Scan for the cell matching the given text and deliver its (x, y) coordinate at center. 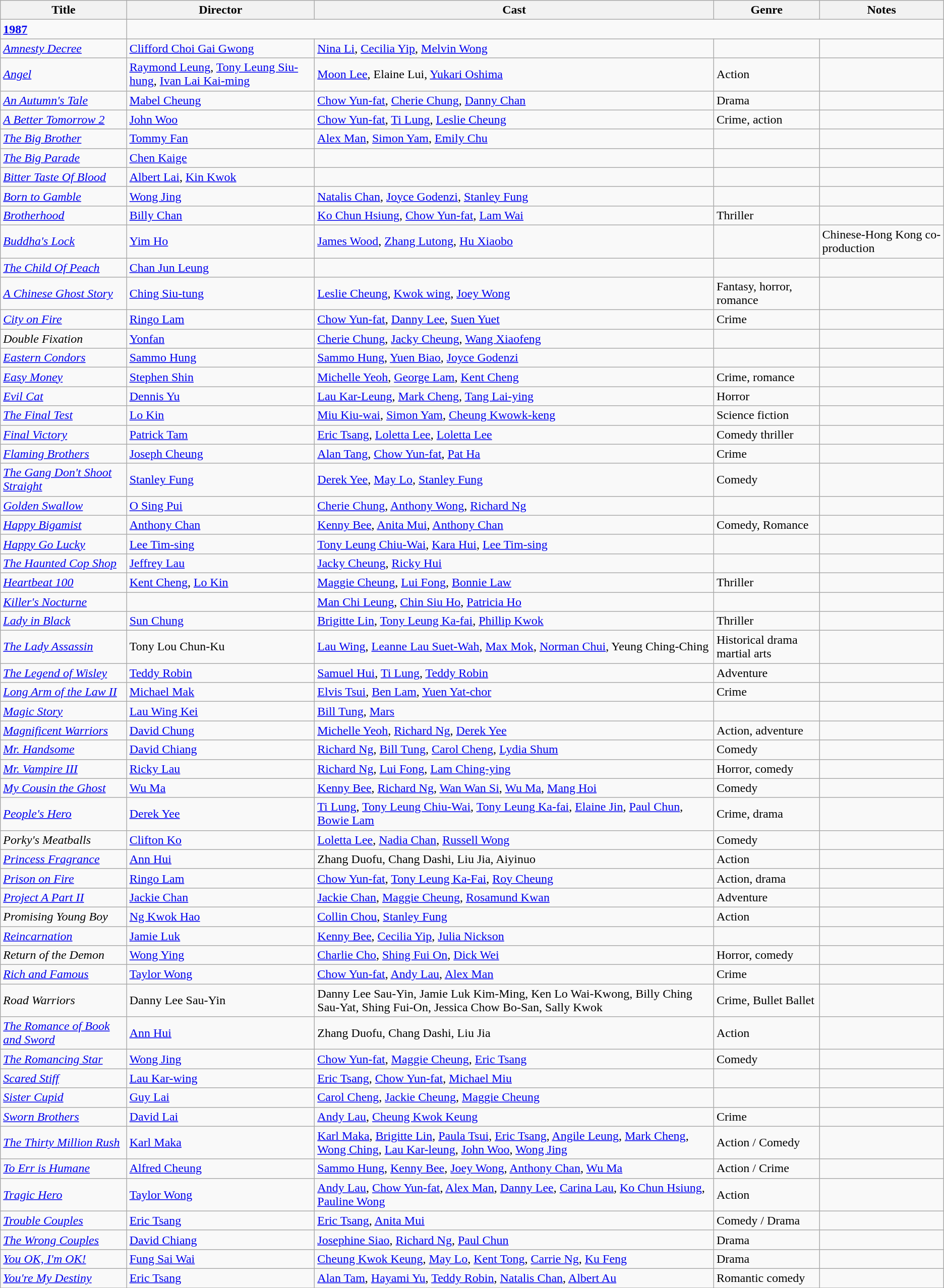
City on Fire (64, 320)
The Wrong Couples (64, 1240)
Nina Li, Cecilia Yip, Melvin Wong (514, 48)
Patrick Tam (221, 435)
Fantasy, horror, romance (766, 293)
Notes (881, 10)
Born to Gamble (64, 196)
The Lady Assassin (64, 647)
Crime, Bullet Ballet (766, 1000)
Alan Tang, Chow Yun-fat, Pat Ha (514, 454)
Magic Story (64, 711)
Man Chi Leung, Chin Siu Ho, Patricia Ho (514, 601)
Title (64, 10)
Yonfan (221, 339)
Chow Yun-fat, Tony Leung Ka-Fai, Roy Cheung (514, 878)
Chow Yun-fat, Cherie Chung, Danny Chan (514, 100)
Scared Stiff (64, 1078)
Maggie Cheung, Lui Fong, Bonnie Law (514, 582)
Mr. Handsome (64, 750)
Project A Part II (64, 897)
Cherie Chung, Anthony Wong, Richard Ng (514, 506)
Ching Siu-tung (221, 293)
Cherie Chung, Jacky Cheung, Wang Xiaofeng (514, 339)
Chan Jun Leung (221, 268)
The Big Parade (64, 158)
Richard Ng, Bill Tung, Carol Cheng, Lydia Shum (514, 750)
Guy Lai (221, 1097)
Sister Cupid (64, 1097)
Mabel Cheung (221, 100)
Yim Ho (221, 241)
Charlie Cho, Shing Fui On, Dick Wei (514, 955)
Stanley Fung (221, 480)
Andy Lau, Chow Yun-fat, Alex Man, Danny Lee, Carina Lau, Ko Chun Hsiung, Pauline Wong (514, 1195)
Michael Mak (221, 692)
Double Fixation (64, 339)
Jamie Luk (221, 936)
Kenny Bee, Richard Ng, Wan Wan Si, Wu Ma, Mang Hoi (514, 788)
Jackie Chan (221, 897)
Alan Tam, Hayami Yu, Teddy Robin, Natalis Chan, Albert Au (514, 1278)
Karl Maka, Brigitte Lin, Paula Tsui, Eric Tsang, Angile Leung, Mark Cheng, Wong Ching, Lau Kar-leung, John Woo, Wong Jing (514, 1142)
Long Arm of the Law II (64, 692)
Dennis Yu (221, 396)
Ng Kwok Hao (221, 916)
Action / Comedy (766, 1142)
Alex Man, Simon Yam, Emily Chu (514, 139)
Trouble Couples (64, 1220)
Elvis Tsui, Ben Lam, Yuen Yat-chor (514, 692)
Killer's Nocturne (64, 601)
An Autumn's Tale (64, 100)
Horror (766, 396)
Lau Wing Kei (221, 711)
Rich and Famous (64, 974)
Prison on Fire (64, 878)
Mr. Vampire III (64, 769)
Ti Lung, Tony Leung Chiu-Wai, Tony Leung Ka-fai, Elaine Jin, Paul Chun, Bowie Lam (514, 814)
Richard Ng, Lui Fong, Lam Ching-ying (514, 769)
Danny Lee Sau-Yin, Jamie Luk Kim-Ming, Ken Lo Wai-Kwong, Billy Ching Sau-Yat, Shing Fui-On, Jessica Chow Bo-San, Sally Kwok (514, 1000)
Natalis Chan, Joyce Godenzi, Stanley Fung (514, 196)
Kent Cheng, Lo Kin (221, 582)
Teddy Robin (221, 673)
Kenny Bee, Cecilia Yip, Julia Nickson (514, 936)
Wong Ying (221, 955)
Historical drama martial arts (766, 647)
Final Victory (64, 435)
Michelle Yeoh, George Lam, Kent Cheng (514, 377)
To Err is Humane (64, 1169)
Jeffrey Lau (221, 563)
Sun Chung (221, 621)
Carol Cheng, Jackie Cheung, Maggie Cheung (514, 1097)
Derek Yee (221, 814)
Heartbeat 100 (64, 582)
Sammo Hung, Yuen Biao, Joyce Godenzi (514, 358)
Brotherhood (64, 215)
Easy Money (64, 377)
You're My Destiny (64, 1278)
Billy Chan (221, 215)
Jackie Chan, Maggie Cheung, Rosamund Kwan (514, 897)
Road Warriors (64, 1000)
The Legend of Wisley (64, 673)
Wu Ma (221, 788)
Sammo Hung (221, 358)
The Romancing Star (64, 1059)
Cheung Kwok Keung, May Lo, Kent Tong, Carrie Ng, Ku Feng (514, 1259)
You OK, I'm OK! (64, 1259)
The Big Brother (64, 139)
Reincarnation (64, 936)
Promising Young Boy (64, 916)
Alfred Cheung (221, 1169)
Tony Lou Chun-Ku (221, 647)
Magnificent Warriors (64, 730)
Happy Go Lucky (64, 544)
Fung Sai Wai (221, 1259)
John Woo (221, 119)
The Child Of Peach (64, 268)
Evil Cat (64, 396)
Zhang Duofu, Chang Dashi, Liu Jia (514, 1033)
Science fiction (766, 415)
People's Hero (64, 814)
Amnesty Decree (64, 48)
Brigitte Lin, Tony Leung Ka-fai, Phillip Kwok (514, 621)
Lau Kar-wing (221, 1078)
Chow Yun-fat, Andy Lau, Alex Man (514, 974)
Anthony Chan (221, 525)
Andy Lau, Cheung Kwok Keung (514, 1117)
The Haunted Cop Shop (64, 563)
Bitter Taste Of Blood (64, 177)
Eastern Condors (64, 358)
James Wood, Zhang Lutong, Hu Xiaobo (514, 241)
Karl Maka (221, 1142)
The Romance of Book and Sword (64, 1033)
Chen Kaige (221, 158)
Crime, action (766, 119)
Albert Lai, Kin Kwok (221, 177)
My Cousin the Ghost (64, 788)
Chinese-Hong Kong co-production (881, 241)
Eric Tsang, Anita Mui (514, 1220)
The Gang Don't Shoot Straight (64, 480)
Lady in Black (64, 621)
Comedy / Drama (766, 1220)
Princess Fragrance (64, 859)
Clifford Choi Gai Gwong (221, 48)
Sworn Brothers (64, 1117)
Cast (514, 10)
Josephine Siao, Richard Ng, Paul Chun (514, 1240)
Angel (64, 75)
Genre (766, 10)
Tragic Hero (64, 1195)
Eric Tsang, Chow Yun-fat, Michael Miu (514, 1078)
Buddha's Lock (64, 241)
Crime, drama (766, 814)
Director (221, 10)
Ricky Lau (221, 769)
Moon Lee, Elaine Lui, Yukari Oshima (514, 75)
Return of the Demon (64, 955)
Lau Kar-Leung, Mark Cheng, Tang Lai-ying (514, 396)
Zhang Duofu, Chang Dashi, Liu Jia, Aiyinuo (514, 859)
Raymond Leung, Tony Leung Siu-hung, Ivan Lai Kai-ming (221, 75)
Miu Kiu-wai, Simon Yam, Cheung Kwowk-keng (514, 415)
Bill Tung, Mars (514, 711)
Golden Swallow (64, 506)
1987 (64, 29)
Derek Yee, May Lo, Stanley Fung (514, 480)
Eric Tsang, Loletta Lee, Loletta Lee (514, 435)
Samuel Hui, Ti Lung, Teddy Robin (514, 673)
A Better Tomorrow 2 (64, 119)
The Final Test (64, 415)
Tommy Fan (221, 139)
Chow Yun-fat, Ti Lung, Leslie Cheung (514, 119)
Comedy thriller (766, 435)
Sammo Hung, Kenny Bee, Joey Wong, Anthony Chan, Wu Ma (514, 1169)
Flaming Brothers (64, 454)
Comedy, Romance (766, 525)
Action / Crime (766, 1169)
Porky's Meatballs (64, 840)
Lee Tim-sing (221, 544)
Romantic comedy (766, 1278)
Lau Wing, Leanne Lau Suet-Wah, Max Mok, Norman Chui, Yeung Ching-Ching (514, 647)
Tony Leung Chiu-Wai, Kara Hui, Lee Tim-sing (514, 544)
David Chung (221, 730)
Crime, romance (766, 377)
Collin Chou, Stanley Fung (514, 916)
David Lai (221, 1117)
Action, adventure (766, 730)
The Thirty Million Rush (64, 1142)
Chow Yun-fat, Maggie Cheung, Eric Tsang (514, 1059)
O Sing Pui (221, 506)
Michelle Yeoh, Richard Ng, Derek Yee (514, 730)
Loletta Lee, Nadia Chan, Russell Wong (514, 840)
Ko Chun Hsiung, Chow Yun-fat, Lam Wai (514, 215)
Jacky Cheung, Ricky Hui (514, 563)
Action, drama (766, 878)
Clifton Ko (221, 840)
Leslie Cheung, Kwok wing, Joey Wong (514, 293)
Stephen Shin (221, 377)
Happy Bigamist (64, 525)
Kenny Bee, Anita Mui, Anthony Chan (514, 525)
Joseph Cheung (221, 454)
Lo Kin (221, 415)
A Chinese Ghost Story (64, 293)
Chow Yun-fat, Danny Lee, Suen Yuet (514, 320)
Danny Lee Sau-Yin (221, 1000)
